Return (X, Y) of the center of cell containing provided text 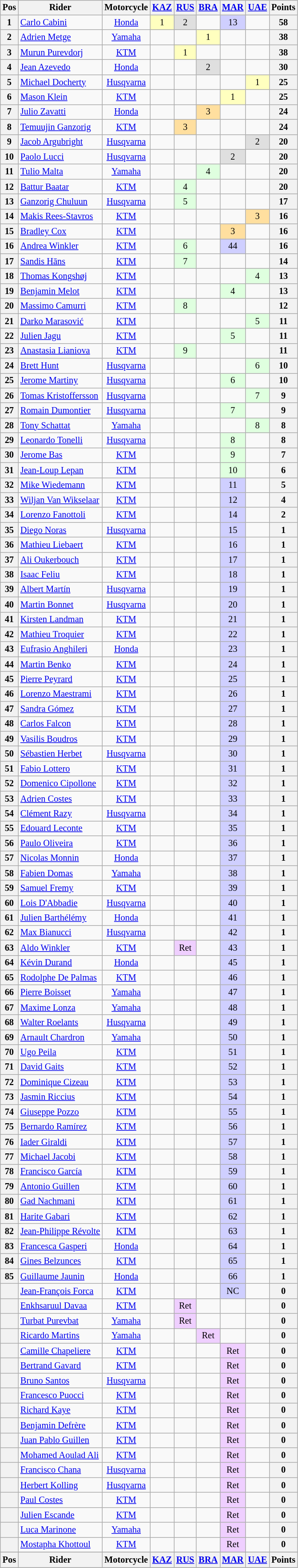
72 (9, 1082)
Julien Escande (60, 1515)
70 (9, 1052)
Sébastien Herbet (60, 754)
Rodolphe De Palmas (60, 978)
Edouard Leconte (60, 828)
Sandis Hāns (60, 261)
Jean-François Forca (60, 1291)
Massimo Camurri (60, 306)
Ricardo Martins (60, 1336)
Temuujin Ganzorig (60, 127)
79 (9, 1187)
Maxime Lonza (60, 1007)
Romain Dumontier (60, 411)
Paulo Oliveira (60, 843)
Enkhsaruul Davaa (60, 1306)
Bertrand Gavard (60, 1366)
Thomas Kongshøj (60, 276)
Clément Razy (60, 814)
Bradley Cox (60, 231)
Domenico Cipollone (60, 784)
Juan Pablo Guillen (60, 1440)
Samuel Fremy (60, 888)
Francisco García (60, 1172)
Pierre Boisset (60, 992)
Gad Nachmani (60, 1202)
85 (9, 1276)
Wiljan Van Wikselaar (60, 500)
71 (9, 1067)
Julio Zavatti (60, 112)
83 (9, 1247)
Francesca Gasperi (60, 1247)
Benjamin Defrère (60, 1425)
Kirsten Landman (60, 619)
Andrea Winkler (60, 247)
69 (9, 1037)
Lorenzo Fanottoli (60, 515)
Tomas Kristoffersson (60, 396)
Adrien Costes (60, 799)
Kévin Durand (60, 963)
73 (9, 1097)
77 (9, 1157)
Gines Belzunces (60, 1261)
67 (9, 1007)
Walter Roelants (60, 1023)
84 (9, 1261)
Ali Oukerbouch (60, 560)
Carlo Cabini (60, 23)
Paul Costes (60, 1500)
Michael Jacobi (60, 1157)
Aldo Winkler (60, 948)
Leonardo Tonelli (60, 440)
Lois D'Abbadie (60, 903)
Julien Jagu (60, 336)
Iader Giraldi (60, 1142)
David Gaits (60, 1067)
Fabio Lottero (60, 769)
Fabien Domas (60, 873)
Jerome Martiny (60, 381)
Isaac Feliu (60, 575)
Francesco Puocci (60, 1396)
Carlos Falcon (60, 724)
81 (9, 1216)
Mostapha Khottoul (60, 1545)
Dominique Cizeau (60, 1082)
Martin Benko (60, 664)
Murun Purevdorj (60, 52)
Nicolas Monnin (60, 858)
Paolo Lucci (60, 157)
Jasmin Riccius (60, 1097)
Francisco Chana (60, 1470)
74 (9, 1112)
Mason Klein (60, 97)
80 (9, 1202)
Bruno Santos (60, 1381)
Jean-Loup Lepan (60, 470)
Ugo Peila (60, 1052)
Jean Azevedo (60, 67)
Jerome Bas (60, 455)
Max Bianucci (60, 933)
Vasilis Boudros (60, 739)
Eufrasio Anghileri (60, 649)
82 (9, 1231)
Makis Rees-Stavros (60, 216)
Antonio Guillen (60, 1187)
Benjamin Melot (60, 291)
Herbert Kolling (60, 1485)
Bernardo Ramírez (60, 1127)
Harite Gabari (60, 1216)
Albert Martín (60, 590)
Brett Hunt (60, 366)
Arnault Chardron (60, 1037)
Jacob Argubright (60, 142)
78 (9, 1172)
Sandra Gómez (60, 709)
Mathieu Troquier (60, 635)
75 (9, 1127)
NC (233, 1291)
Turbat Purevbat (60, 1321)
Giuseppe Pozzo (60, 1112)
Battur Baatar (60, 187)
Tony Schattat (60, 426)
Anastasia Lianiova (60, 351)
Tulio Malta (60, 172)
Martin Bonnet (60, 604)
Luca Marinone (60, 1530)
Mike Wiedemann (60, 485)
Adrien Metge (60, 37)
Jean-Philippe Révolte (60, 1231)
Pierre Peyrard (60, 679)
Mathieu Liebaert (60, 545)
Diego Noras (60, 530)
68 (9, 1023)
Lorenzo Maestrami (60, 694)
Guillaume Jaunin (60, 1276)
76 (9, 1142)
Camille Chapeliere (60, 1351)
Richard Kaye (60, 1411)
Julien Barthélémy (60, 918)
Mohamed Aoulad Ali (60, 1455)
Michael Docherty (60, 82)
Ganzorig Chuluun (60, 202)
Darko Marasović (60, 321)
